Identify which cell holds the provided text, then report its [X, Y] central coordinate. 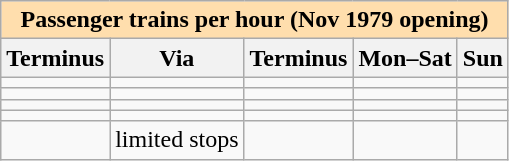
Sun [482, 58]
Via [177, 58]
Mon–Sat [405, 58]
limited stops [177, 140]
Passenger trains per hour (Nov 1979 opening) [255, 20]
